From the cell containing the given text, extract its center point as (X, Y) coordinate. 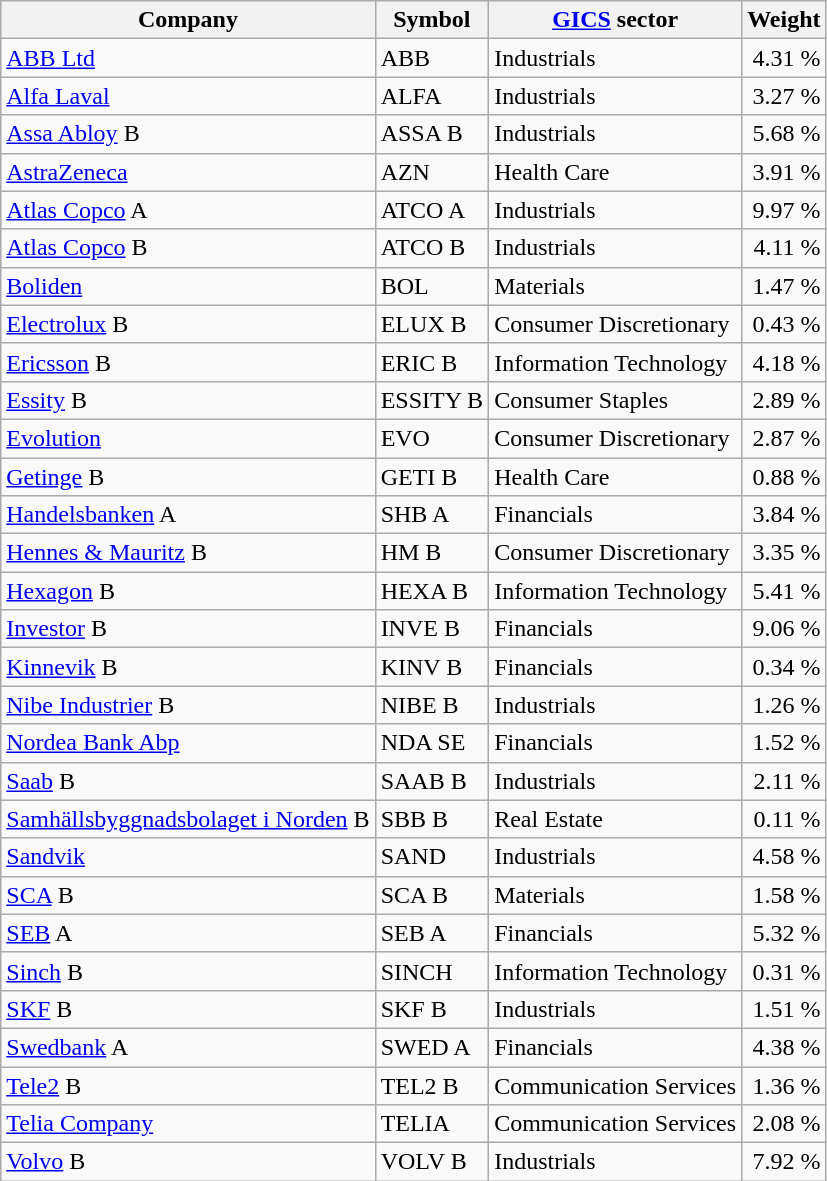
ESSITY B (432, 400)
Boliden (188, 286)
4.11 % (784, 248)
Electrolux B (188, 324)
Sandvik (188, 857)
KINV B (432, 667)
2.08 % (784, 1124)
0.34 % (784, 667)
Tele2 B (188, 1085)
SWED A (432, 1047)
1.52 % (784, 743)
1.58 % (784, 895)
Hennes & Mauritz B (188, 553)
VOLV B (432, 1162)
ASSA B (432, 134)
SBB B (432, 819)
9.06 % (784, 629)
GETI B (432, 477)
2.87 % (784, 438)
SHB A (432, 515)
AstraZeneca (188, 172)
3.91 % (784, 172)
ABB Ltd (188, 58)
5.41 % (784, 591)
5.68 % (784, 134)
Alfa Laval (188, 96)
EVO (432, 438)
0.88 % (784, 477)
BOL (432, 286)
2.89 % (784, 400)
ELUX B (432, 324)
Symbol (432, 20)
Evolution (188, 438)
ATCO B (432, 248)
HEXA B (432, 591)
Real Estate (616, 819)
HM B (432, 553)
Saab B (188, 781)
9.97 % (784, 210)
Consumer Staples (616, 400)
4.18 % (784, 362)
4.58 % (784, 857)
Samhällsbyggnadsbolaget i Norden B (188, 819)
SINCH (432, 971)
Telia Company (188, 1124)
Atlas Copco B (188, 248)
Assa Abloy B (188, 134)
SAND (432, 857)
INVE B (432, 629)
Handelsbanken A (188, 515)
Essity B (188, 400)
Investor B (188, 629)
0.43 % (784, 324)
Company (188, 20)
4.31 % (784, 58)
3.35 % (784, 553)
Getinge B (188, 477)
Nibe Industrier B (188, 705)
Hexagon B (188, 591)
1.47 % (784, 286)
ALFA (432, 96)
ATCO A (432, 210)
3.84 % (784, 515)
7.92 % (784, 1162)
AZN (432, 172)
2.11 % (784, 781)
Nordea Bank Abp (188, 743)
NDA SE (432, 743)
Kinnevik B (188, 667)
ABB (432, 58)
SAAB B (432, 781)
1.36 % (784, 1085)
GICS sector (616, 20)
Swedbank A (188, 1047)
5.32 % (784, 933)
TEL2 B (432, 1085)
3.27 % (784, 96)
Ericsson B (188, 362)
Atlas Copco A (188, 210)
TELIA (432, 1124)
NIBE B (432, 705)
1.51 % (784, 1009)
Weight (784, 20)
0.11 % (784, 819)
4.38 % (784, 1047)
ERIC B (432, 362)
Sinch B (188, 971)
Volvo B (188, 1162)
1.26 % (784, 705)
0.31 % (784, 971)
